Search for the cell housing the specified text and yield its [x, y] center coordinate. 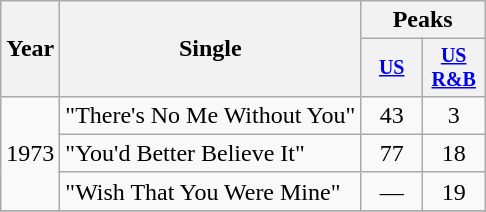
77 [392, 153]
18 [454, 153]
USR&B [454, 68]
Year [30, 49]
1973 [30, 153]
"There's No Me Without You" [210, 115]
3 [454, 115]
US [392, 68]
Single [210, 49]
19 [454, 191]
43 [392, 115]
"You'd Better Believe It" [210, 153]
Peaks [423, 20]
"Wish That You Were Mine" [210, 191]
— [392, 191]
